Search for the cell housing the specified text and yield its (x, y) center coordinate. 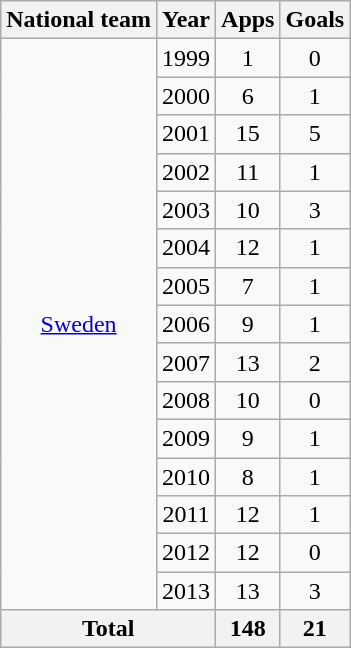
8 (248, 477)
2012 (186, 553)
2000 (186, 96)
Total (108, 629)
2006 (186, 324)
2001 (186, 134)
5 (315, 134)
2005 (186, 286)
11 (248, 172)
Apps (248, 20)
National team (79, 20)
Sweden (79, 324)
2003 (186, 210)
2011 (186, 515)
1999 (186, 58)
2002 (186, 172)
2009 (186, 438)
21 (315, 629)
2 (315, 362)
2004 (186, 248)
2008 (186, 400)
Year (186, 20)
148 (248, 629)
2013 (186, 591)
7 (248, 286)
2007 (186, 362)
2010 (186, 477)
Goals (315, 20)
15 (248, 134)
6 (248, 96)
